Return [X, Y] of the center of cell containing provided text 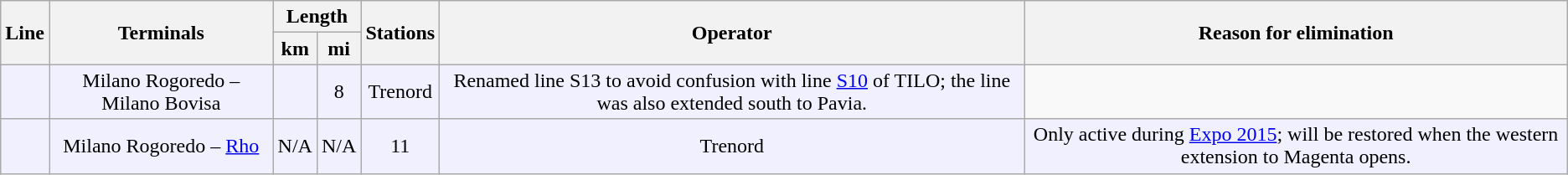
mi [338, 49]
km [295, 49]
Milano Rogoredo – Milano Bovisa [161, 92]
Operator [732, 33]
8 [338, 92]
Reason for elimination [1296, 33]
11 [400, 146]
Terminals [161, 33]
Length [317, 17]
Only active during Expo 2015; will be restored when the western extension to Magenta opens. [1296, 146]
Milano Rogoredo – Rho [161, 146]
Stations [400, 33]
Line [25, 33]
Renamed line S13 to avoid confusion with line S10 of TILO; the line was also extended south to Pavia. [732, 92]
